From the cell containing the given text, extract its center point as [X, Y] coordinate. 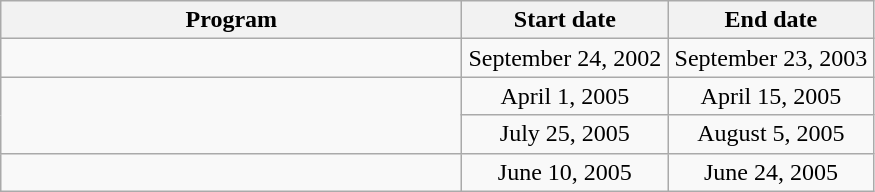
June 10, 2005 [565, 172]
April 15, 2005 [771, 96]
August 5, 2005 [771, 134]
July 25, 2005 [565, 134]
Program [232, 20]
April 1, 2005 [565, 96]
September 23, 2003 [771, 58]
June 24, 2005 [771, 172]
Start date [565, 20]
September 24, 2002 [565, 58]
End date [771, 20]
